Detect which cell encompasses the target text, then output its [x, y] center coordinate. 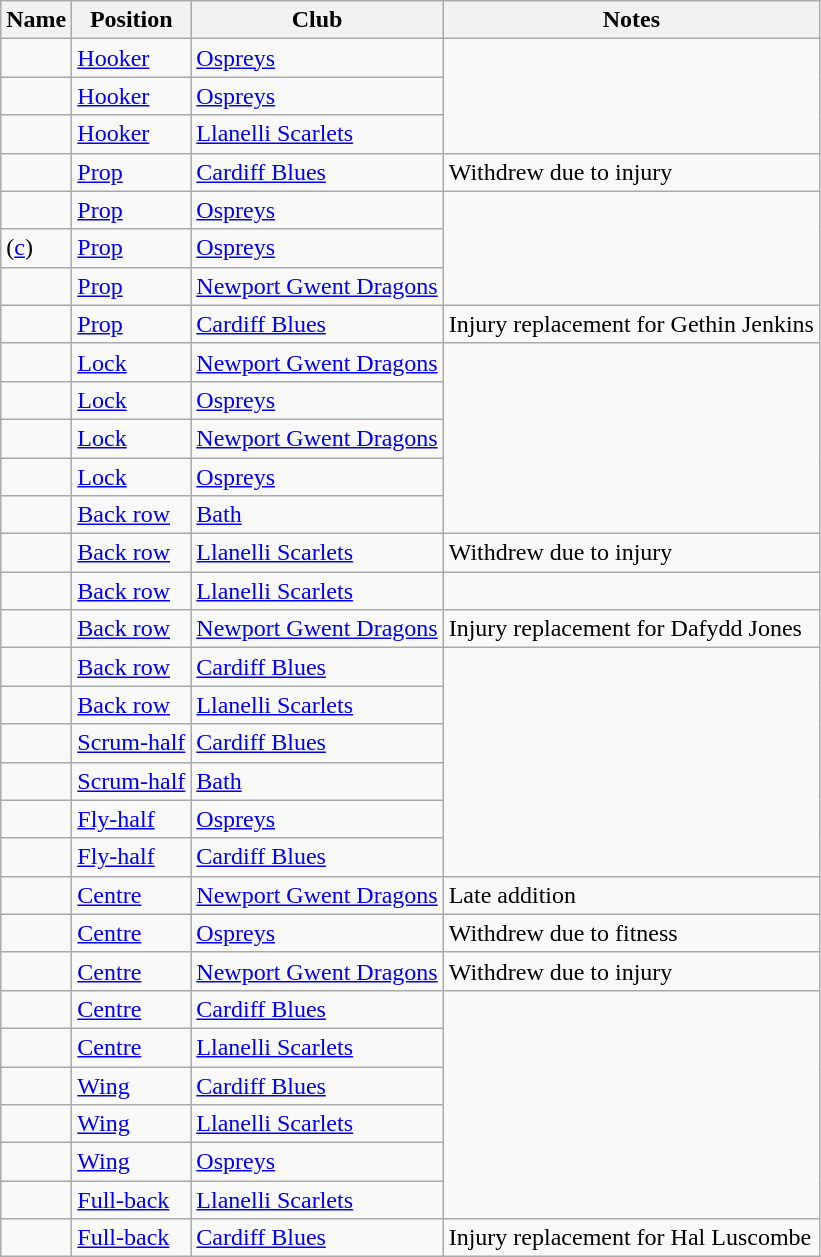
Injury replacement for Hal Luscombe [631, 1238]
Late addition [631, 895]
Injury replacement for Gethin Jenkins [631, 324]
Club [317, 20]
Injury replacement for Dafydd Jones [631, 629]
Notes [631, 20]
Withdrew due to fitness [631, 933]
Position [132, 20]
(c) [36, 248]
Name [36, 20]
